Capture the cell that displays the provided text and extract its [x, y] central coordinate. 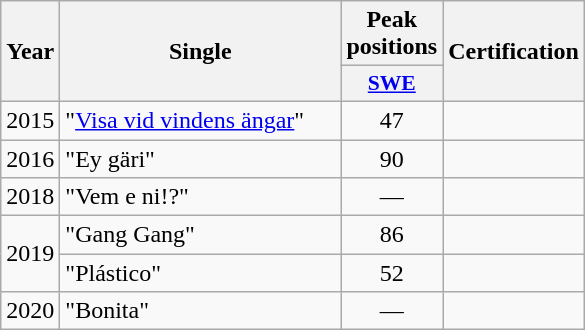
2018 [30, 197]
52 [392, 273]
"Ey gäri" [200, 159]
"Vem e ni!?" [200, 197]
"Gang Gang" [200, 235]
SWE [392, 84]
47 [392, 120]
"Plástico" [200, 273]
Certification [514, 52]
2020 [30, 311]
2019 [30, 254]
"Bonita" [200, 311]
86 [392, 235]
Year [30, 52]
Peak positions [392, 34]
2016 [30, 159]
90 [392, 159]
"Visa vid vindens ängar" [200, 120]
Single [200, 52]
2015 [30, 120]
